Return the [x, y] coordinate for the center point of the cell that contains the specified text.  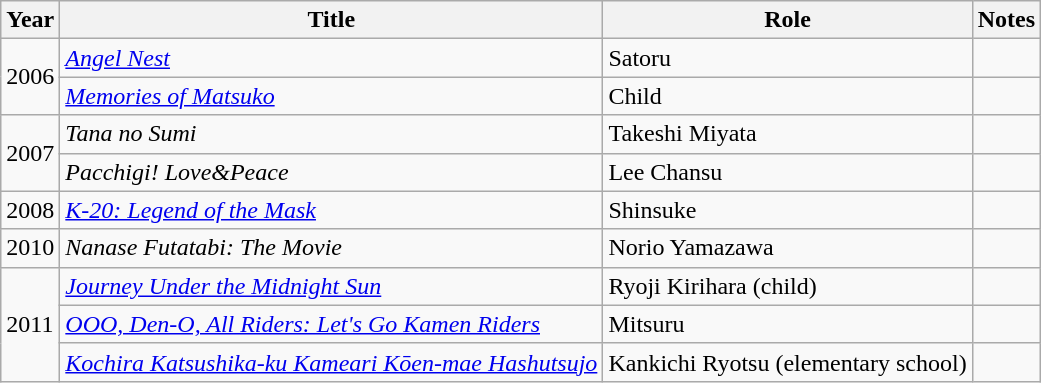
Year [30, 20]
Journey Under the Midnight Sun [332, 286]
2006 [30, 77]
Norio Yamazawa [788, 248]
Shinsuke [788, 210]
2007 [30, 153]
Role [788, 20]
Kankichi Ryotsu (elementary school) [788, 362]
Pacchigi! Love&Peace [332, 172]
K-20: Legend of the Mask [332, 210]
Title [332, 20]
Kochira Katsushika-ku Kameari Kōen-mae Hashutsujo [332, 362]
Ryoji Kirihara (child) [788, 286]
Notes [1006, 20]
Child [788, 96]
2011 [30, 324]
Memories of Matsuko [332, 96]
2008 [30, 210]
Nanase Futatabi: The Movie [332, 248]
Satoru [788, 58]
Takeshi Miyata [788, 134]
OOO, Den-O, All Riders: Let's Go Kamen Riders [332, 324]
Mitsuru [788, 324]
2010 [30, 248]
Lee Chansu [788, 172]
Angel Nest [332, 58]
Tana no Sumi [332, 134]
